Find where the given text appears and provide that cell's center as (X, Y) coordinate. 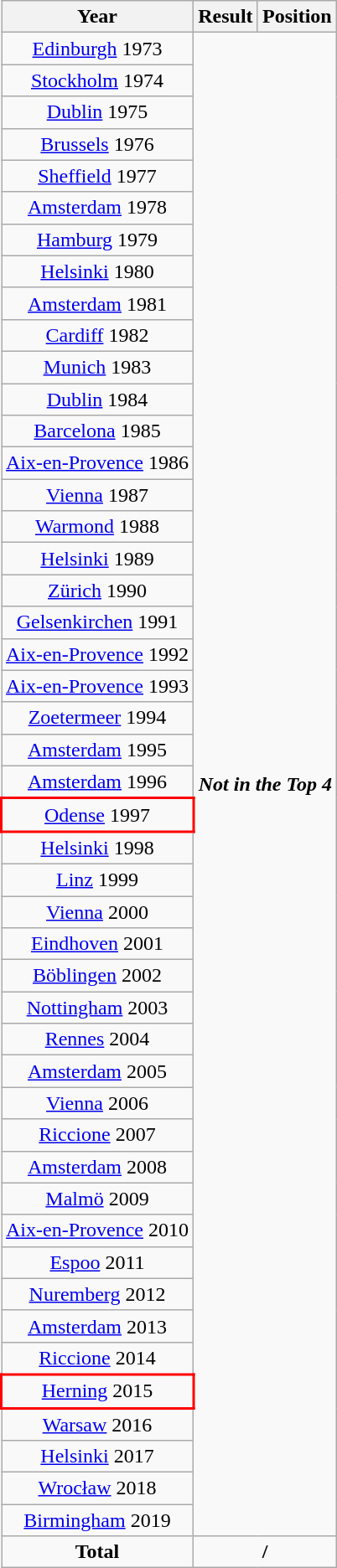
Nottingham 2003 (97, 1008)
Böblingen 2002 (97, 976)
Eindhoven 2001 (97, 944)
Edinburgh 1973 (97, 49)
Sheffield 1977 (97, 176)
Gelsenkirchen 1991 (97, 622)
Helsinki 1998 (97, 848)
Stockholm 1974 (97, 80)
Helsinki 1980 (97, 271)
Riccione 2014 (97, 1359)
Not in the Top 4 (265, 784)
Vienna 1987 (97, 495)
Warsaw 2016 (97, 1424)
Amsterdam 1996 (97, 782)
Munich 1983 (97, 367)
Rennes 2004 (97, 1039)
Total (97, 1552)
Aix-en-Provence 2010 (97, 1230)
Amsterdam 1978 (97, 208)
Hamburg 1979 (97, 240)
Aix-en-Provence 1993 (97, 686)
Amsterdam 2005 (97, 1071)
Dublin 1984 (97, 400)
Cardiff 1982 (97, 335)
Riccione 2007 (97, 1135)
Malmö 2009 (97, 1199)
Result (226, 17)
Vienna 2000 (97, 912)
Barcelona 1985 (97, 431)
Dublin 1975 (97, 112)
Linz 1999 (97, 879)
Herning 2015 (97, 1391)
Aix-en-Provence 1992 (97, 654)
Birmingham 2019 (97, 1520)
Helsinki 2017 (97, 1457)
Year (97, 17)
Amsterdam 1995 (97, 750)
Aix-en-Provence 1986 (97, 463)
Zürich 1990 (97, 591)
Espoo 2011 (97, 1262)
Vienna 2006 (97, 1103)
Amsterdam 1981 (97, 303)
/ (265, 1552)
Brussels 1976 (97, 144)
Odense 1997 (97, 815)
Helsinki 1989 (97, 559)
Nuremberg 2012 (97, 1294)
Amsterdam 2013 (97, 1326)
Wrocław 2018 (97, 1488)
Position (297, 17)
Warmond 1988 (97, 527)
Zoetermeer 1994 (97, 718)
Amsterdam 2008 (97, 1167)
